For the text-containing cell, return its midpoint in [X, Y] coordinate format. 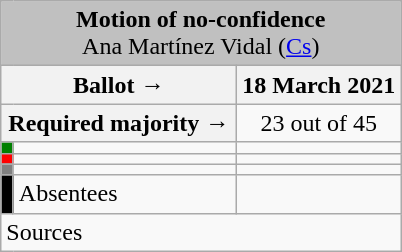
Required majority → [119, 123]
Ballot → [119, 85]
Absentees [125, 194]
Motion of no-confidenceAna Martínez Vidal (Cs) [201, 34]
18 March 2021 [319, 85]
23 out of 45 [319, 123]
Sources [201, 232]
